Provide the [X, Y] coordinate of the cell's center where the given text is located.  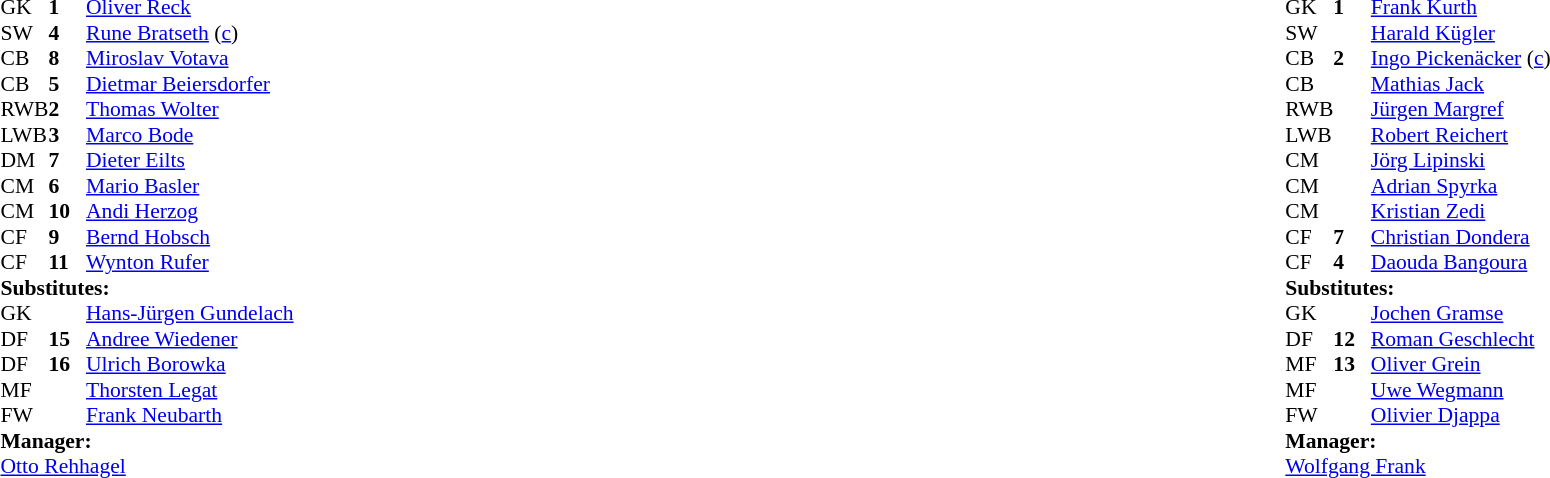
Thomas Wolter [190, 109]
Bernd Hobsch [190, 237]
10 [67, 211]
Dietmar Beiersdorfer [190, 84]
12 [1352, 339]
DM [24, 161]
Thorsten Legat [190, 390]
Andree Wiedener [190, 339]
Mario Basler [190, 186]
Hans-Jürgen Gundelach [190, 313]
15 [67, 339]
6 [67, 186]
11 [67, 263]
9 [67, 237]
13 [1352, 365]
3 [67, 135]
Wynton Rufer [190, 263]
Frank Neubarth [190, 415]
5 [67, 84]
Marco Bode [190, 135]
Andi Herzog [190, 211]
8 [67, 59]
Dieter Eilts [190, 161]
Rune Bratseth (c) [190, 33]
Miroslav Votava [190, 59]
16 [67, 365]
Ulrich Borowka [190, 365]
